Capture the cell that displays the provided text and extract its [x, y] central coordinate. 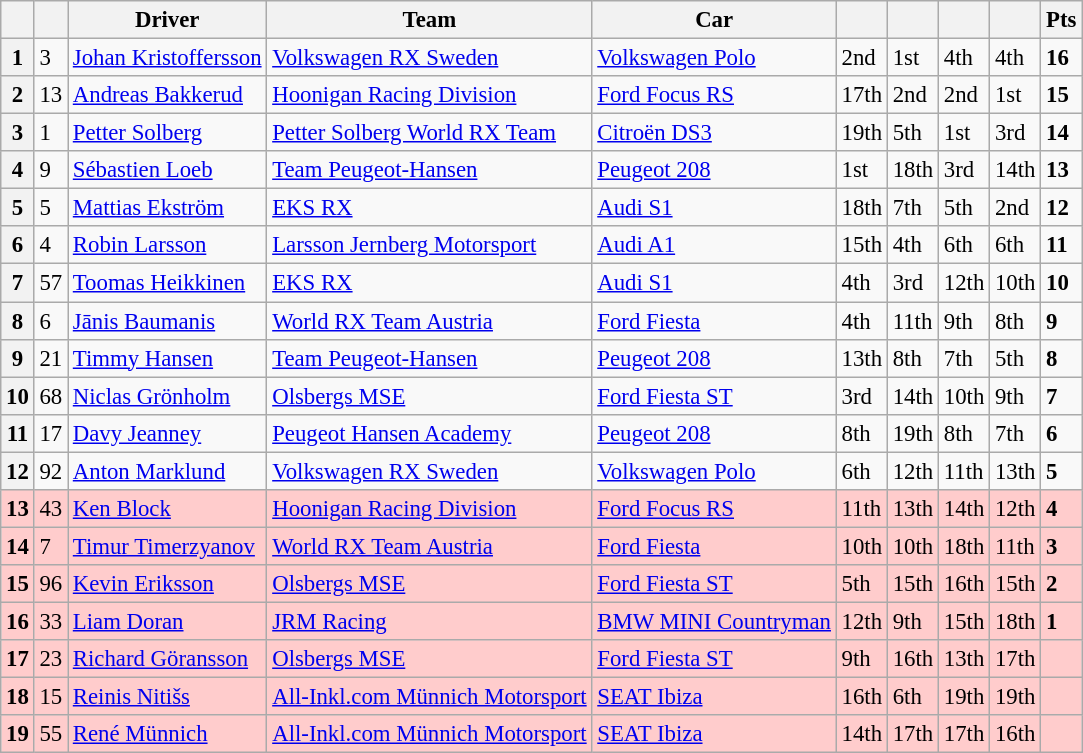
Ken Block [168, 509]
René Münnich [168, 734]
21 [50, 358]
Reinis Nitišs [168, 697]
Larsson Jernberg Motorsport [430, 245]
Audi A1 [714, 245]
Driver [168, 20]
Robin Larsson [168, 245]
Jānis Baumanis [168, 321]
Toomas Heikkinen [168, 283]
JRM Racing [430, 621]
Petter Solberg [168, 133]
55 [50, 734]
Pts [1062, 20]
Car [714, 20]
Davy Jeanney [168, 433]
92 [50, 471]
18 [18, 697]
Andreas Bakkerud [168, 95]
Mattias Ekström [168, 208]
43 [50, 509]
Sébastien Loeb [168, 170]
Team [430, 20]
Richard Göransson [168, 659]
Peugeot Hansen Academy [430, 433]
BMW MINI Countryman [714, 621]
Timur Timerzyanov [168, 546]
68 [50, 396]
57 [50, 283]
Anton Marklund [168, 471]
Petter Solberg World RX Team [430, 133]
Liam Doran [168, 621]
Kevin Eriksson [168, 584]
Johan Kristoffersson [168, 58]
Niclas Grönholm [168, 396]
19 [18, 734]
Timmy Hansen [168, 358]
23 [50, 659]
Citroën DS3 [714, 133]
96 [50, 584]
33 [50, 621]
